From the cell containing the given text, extract its center point as (X, Y) coordinate. 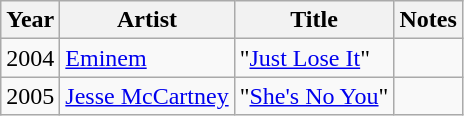
Notes (428, 20)
Title (314, 20)
Eminem (147, 58)
"Just Lose It" (314, 58)
2005 (30, 96)
"She's No You" (314, 96)
2004 (30, 58)
Jesse McCartney (147, 96)
Year (30, 20)
Artist (147, 20)
